Locate the cell with the specified text and output its [X, Y] center coordinate. 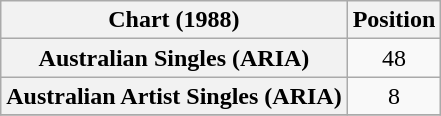
Australian Singles (ARIA) [174, 58]
Chart (1988) [174, 20]
48 [394, 58]
Australian Artist Singles (ARIA) [174, 96]
8 [394, 96]
Position [394, 20]
